From the cell containing the given text, extract its center point as [X, Y] coordinate. 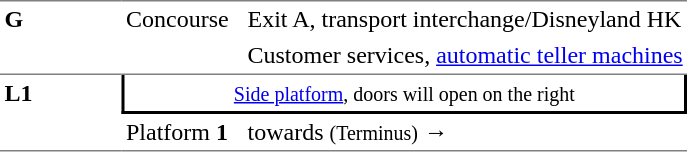
towards (Terminus) → [465, 133]
Customer services, automatic teller machines [465, 57]
G [61, 38]
Platform 1 [183, 133]
L1 [61, 113]
Exit A, transport interchange/Disneyland HK [465, 19]
Concourse [183, 38]
